Extract the [x, y] coordinate from the center of the cell holding the provided text.  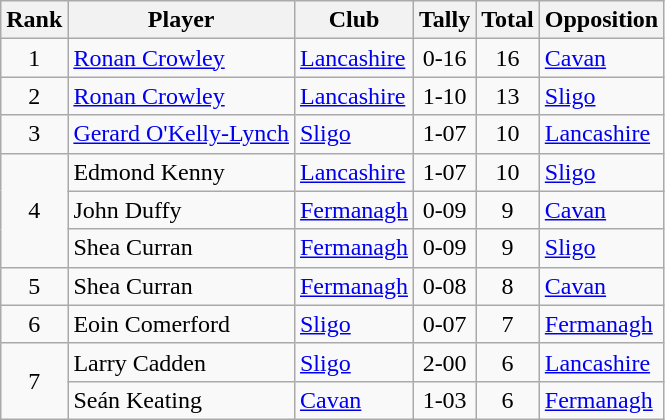
16 [508, 58]
Total [508, 20]
Seán Keating [182, 400]
Tally [445, 20]
Player [182, 20]
Opposition [601, 20]
Larry Cadden [182, 362]
2-00 [445, 362]
Eoin Comerford [182, 324]
5 [34, 286]
1-10 [445, 96]
1 [34, 58]
0-07 [445, 324]
0-08 [445, 286]
Rank [34, 20]
3 [34, 134]
Gerard O'Kelly-Lynch [182, 134]
Club [354, 20]
1-03 [445, 400]
4 [34, 210]
2 [34, 96]
13 [508, 96]
Edmond Kenny [182, 172]
0-16 [445, 58]
8 [508, 286]
John Duffy [182, 210]
